Determine the (x, y) coordinate at the center of the cell enclosing the given text.  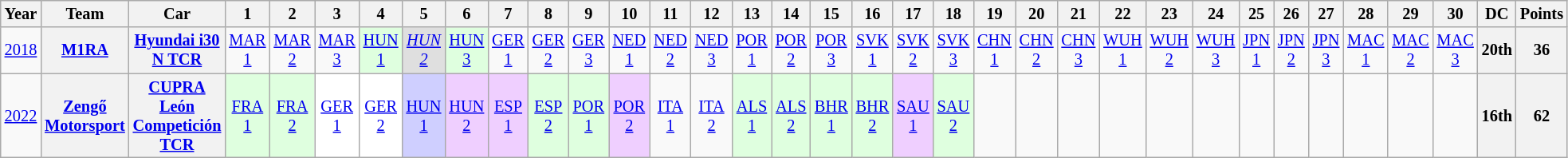
BHR1 (831, 116)
NED2 (670, 50)
MAR3 (337, 50)
13 (751, 14)
8 (548, 14)
11 (670, 14)
9 (588, 14)
Hyundai i30 N TCR (177, 50)
14 (791, 14)
FRA1 (247, 116)
MAC3 (1456, 50)
21 (1078, 14)
M1RA (84, 50)
CHN3 (1078, 50)
Car (177, 14)
27 (1326, 14)
20 (1036, 14)
29 (1410, 14)
19 (995, 14)
WUH3 (1216, 50)
ITA2 (712, 116)
17 (913, 14)
POR3 (831, 50)
MAR2 (292, 50)
7 (508, 14)
HUN3 (466, 50)
62 (1542, 116)
20th (1497, 50)
SVK1 (873, 50)
SVK2 (913, 50)
CUPRA León Competición TCR (177, 116)
23 (1169, 14)
JPN1 (1256, 50)
22 (1122, 14)
Points (1542, 14)
16th (1497, 116)
CHN1 (995, 50)
30 (1456, 14)
12 (712, 14)
MAC1 (1366, 50)
WUH2 (1169, 50)
25 (1256, 14)
JPN2 (1291, 50)
Zengő Motorsport (84, 116)
NED1 (630, 50)
2 (292, 14)
MAR1 (247, 50)
JPN3 (1326, 50)
ESP2 (548, 116)
6 (466, 14)
10 (630, 14)
28 (1366, 14)
BHR2 (873, 116)
DC (1497, 14)
ITA1 (670, 116)
16 (873, 14)
CHN2 (1036, 50)
18 (953, 14)
2022 (21, 116)
SAU2 (953, 116)
ALS2 (791, 116)
SVK3 (953, 50)
WUH1 (1122, 50)
Year (21, 14)
Team (84, 14)
ESP1 (508, 116)
ALS1 (751, 116)
4 (381, 14)
15 (831, 14)
3 (337, 14)
MAC2 (1410, 50)
5 (424, 14)
2018 (21, 50)
GER3 (588, 50)
NED3 (712, 50)
36 (1542, 50)
24 (1216, 14)
26 (1291, 14)
1 (247, 14)
FRA2 (292, 116)
SAU1 (913, 116)
